Return the (X, Y) coordinate for the center point of the cell that contains the specified text.  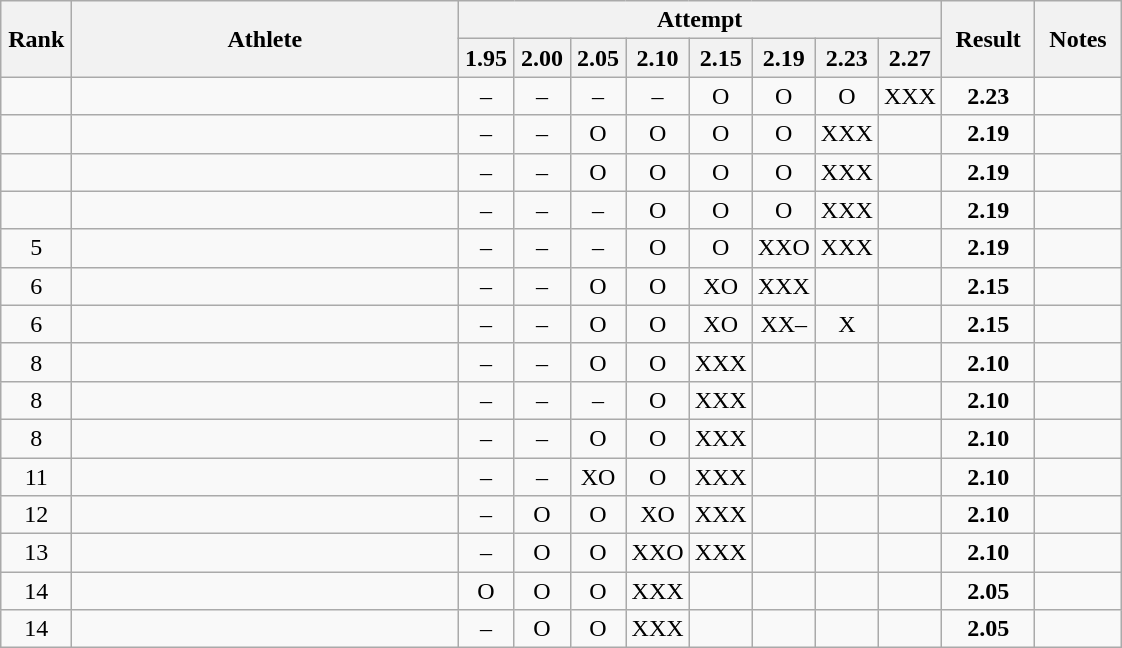
Athlete (265, 39)
Attempt (700, 20)
13 (36, 553)
12 (36, 515)
Result (988, 39)
2.00 (542, 58)
1.95 (486, 58)
XX– (784, 324)
5 (36, 248)
2.27 (910, 58)
Notes (1078, 39)
11 (36, 477)
X (846, 324)
Rank (36, 39)
